Provide the (X, Y) coordinate of the cell's center where the given text is located.  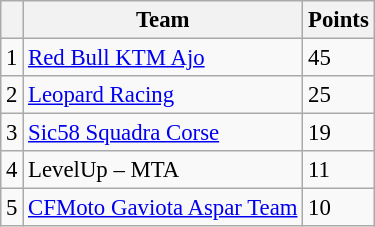
Red Bull KTM Ajo (163, 58)
Leopard Racing (163, 95)
Team (163, 20)
Points (338, 20)
25 (338, 95)
CFMoto Gaviota Aspar Team (163, 208)
1 (12, 58)
LevelUp – MTA (163, 170)
3 (12, 133)
4 (12, 170)
11 (338, 170)
2 (12, 95)
19 (338, 133)
45 (338, 58)
10 (338, 208)
5 (12, 208)
Sic58 Squadra Corse (163, 133)
